Return (x, y) of the center of cell containing provided text 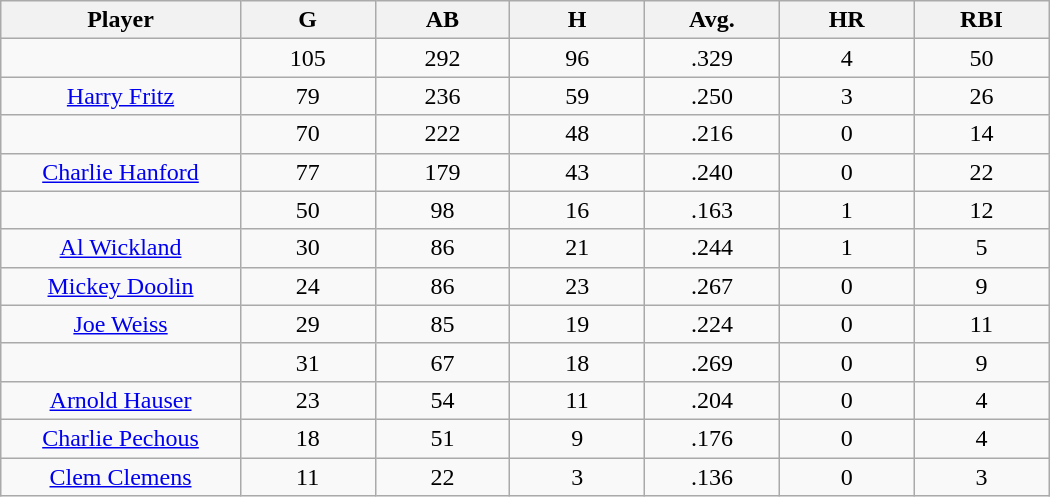
26 (982, 96)
105 (308, 58)
.163 (712, 210)
.176 (712, 438)
43 (578, 172)
21 (578, 248)
59 (578, 96)
16 (578, 210)
12 (982, 210)
48 (578, 134)
222 (442, 134)
70 (308, 134)
G (308, 20)
Player (121, 20)
5 (982, 248)
14 (982, 134)
51 (442, 438)
.136 (712, 477)
96 (578, 58)
HR (846, 20)
.224 (712, 324)
.204 (712, 400)
Mickey Doolin (121, 286)
Joe Weiss (121, 324)
RBI (982, 20)
.250 (712, 96)
29 (308, 324)
.216 (712, 134)
30 (308, 248)
H (578, 20)
Clem Clemens (121, 477)
19 (578, 324)
67 (442, 362)
236 (442, 96)
85 (442, 324)
Avg. (712, 20)
Charlie Pechous (121, 438)
Charlie Hanford (121, 172)
77 (308, 172)
Harry Fritz (121, 96)
.240 (712, 172)
AB (442, 20)
.269 (712, 362)
24 (308, 286)
54 (442, 400)
179 (442, 172)
.244 (712, 248)
292 (442, 58)
.329 (712, 58)
31 (308, 362)
.267 (712, 286)
98 (442, 210)
Arnold Hauser (121, 400)
79 (308, 96)
Al Wickland (121, 248)
